Identify which cell holds the provided text, then report its (X, Y) central coordinate. 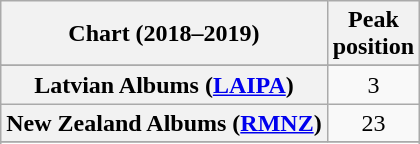
New Zealand Albums (RMNZ) (164, 123)
Latvian Albums (LAIPA) (164, 85)
23 (373, 123)
3 (373, 85)
Peakposition (373, 34)
Chart (2018–2019) (164, 34)
